Pinpoint the cell where the given text exists, returning its (X, Y) midpoint coordinate. 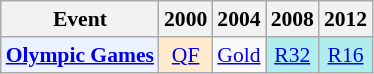
2004 (238, 19)
Gold (238, 55)
R32 (292, 55)
Olympic Games (80, 55)
Event (80, 19)
2008 (292, 19)
QF (186, 55)
R16 (346, 55)
2000 (186, 19)
2012 (346, 19)
